Provide the [x, y] coordinate of the cell's center where the given text is located.  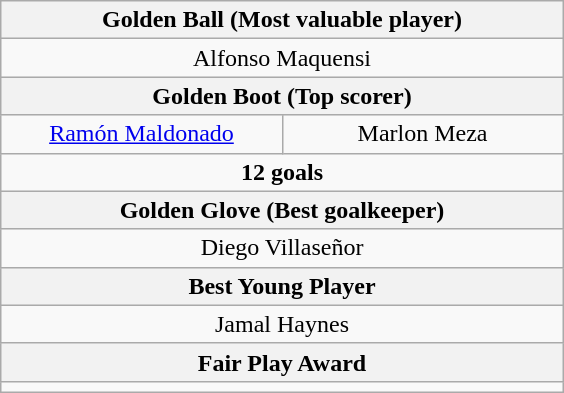
12 goals [282, 172]
Ramón Maldonado [142, 134]
Alfonso Maquensi [282, 58]
Golden Boot (Top scorer) [282, 96]
Fair Play Award [282, 362]
Diego Villaseñor [282, 248]
Golden Ball (Most valuable player) [282, 20]
Golden Glove (Best goalkeeper) [282, 210]
Marlon Meza [422, 134]
Jamal Haynes [282, 324]
Best Young Player [282, 286]
